From the cell containing the given text, extract its center point as (x, y) coordinate. 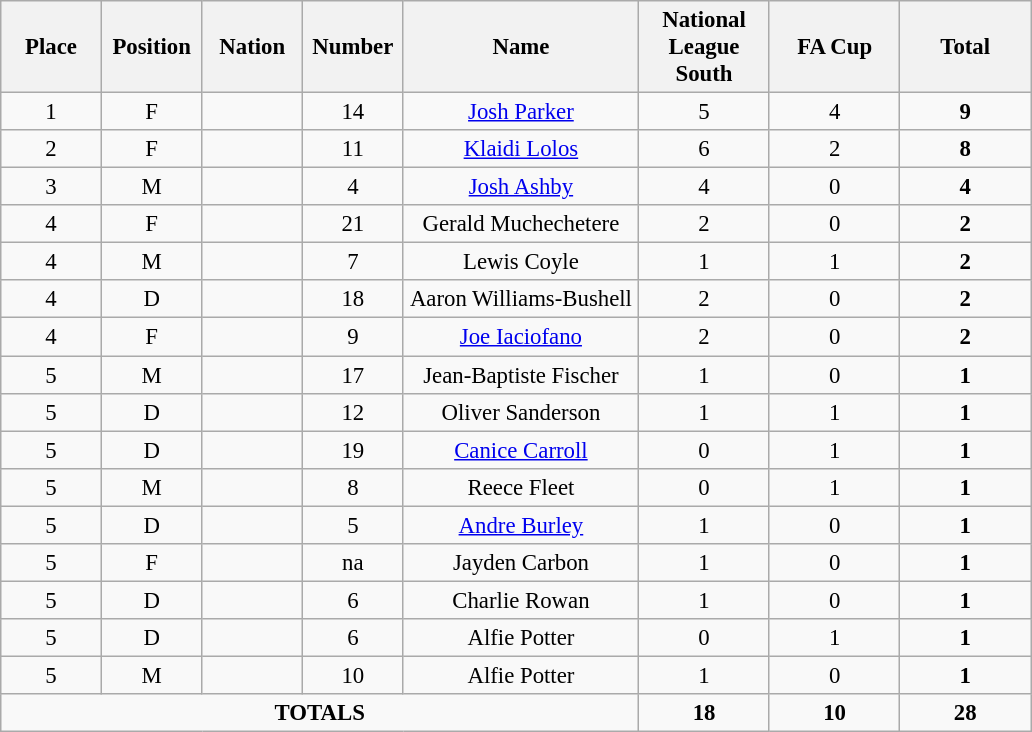
14 (354, 112)
17 (354, 375)
National League South (704, 47)
Reece Fleet (521, 487)
Joe Iaciofano (521, 337)
Nation (252, 47)
3 (52, 187)
Charlie Rowan (521, 600)
7 (354, 262)
19 (354, 450)
Josh Ashby (521, 187)
Position (152, 47)
28 (966, 713)
Total (966, 47)
Gerald Muchechetere (521, 224)
Andre Burley (521, 525)
12 (354, 412)
Place (52, 47)
TOTALS (320, 713)
Oliver Sanderson (521, 412)
21 (354, 224)
Name (521, 47)
Number (354, 47)
11 (354, 149)
Aaron Williams-Bushell (521, 299)
Jayden Carbon (521, 563)
Klaidi Lolos (521, 149)
na (354, 563)
Lewis Coyle (521, 262)
Jean-Baptiste Fischer (521, 375)
Josh Parker (521, 112)
FA Cup (834, 47)
Canice Carroll (521, 450)
